Provide the (x, y) coordinate of the cell's center where the given text is located.  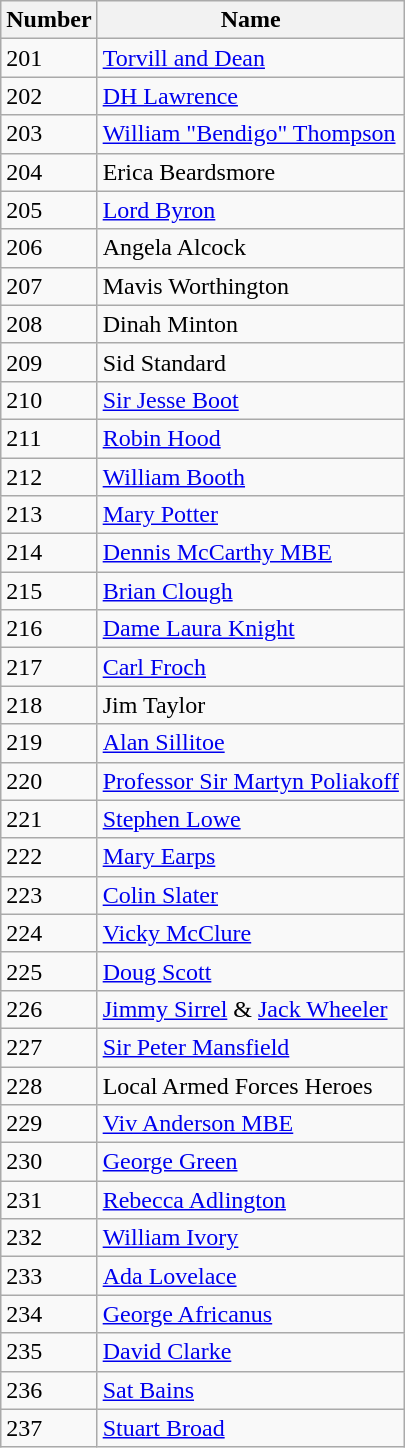
231 (49, 1200)
230 (49, 1162)
218 (49, 705)
221 (49, 819)
Doug Scott (250, 971)
Angela Alcock (250, 248)
225 (49, 971)
229 (49, 1124)
210 (49, 400)
Erica Beardsmore (250, 172)
Lord Byron (250, 210)
Sid Standard (250, 362)
214 (49, 553)
Dinah Minton (250, 324)
Stephen Lowe (250, 819)
Mary Earps (250, 857)
Carl Froch (250, 667)
Alan Sillitoe (250, 743)
Sat Bains (250, 1390)
204 (49, 172)
George Green (250, 1162)
Viv Anderson MBE (250, 1124)
215 (49, 591)
Colin Slater (250, 895)
209 (49, 362)
207 (49, 286)
Brian Clough (250, 591)
237 (49, 1428)
219 (49, 743)
228 (49, 1085)
Dennis McCarthy MBE (250, 553)
William "Bendigo" Thompson (250, 134)
226 (49, 1009)
Dame Laura Knight (250, 629)
Jimmy Sirrel & Jack Wheeler (250, 1009)
235 (49, 1352)
232 (49, 1238)
220 (49, 781)
Mary Potter (250, 515)
217 (49, 667)
233 (49, 1276)
Sir Jesse Boot (250, 400)
236 (49, 1390)
224 (49, 933)
213 (49, 515)
David Clarke (250, 1352)
Jim Taylor (250, 705)
Robin Hood (250, 438)
Mavis Worthington (250, 286)
William Booth (250, 477)
202 (49, 96)
223 (49, 895)
216 (49, 629)
William Ivory (250, 1238)
208 (49, 324)
George Africanus (250, 1314)
Sir Peter Mansfield (250, 1047)
222 (49, 857)
205 (49, 210)
234 (49, 1314)
206 (49, 248)
DH Lawrence (250, 96)
201 (49, 58)
Ada Lovelace (250, 1276)
212 (49, 477)
Stuart Broad (250, 1428)
Name (250, 20)
Rebecca Adlington (250, 1200)
Local Armed Forces Heroes (250, 1085)
Torvill and Dean (250, 58)
Professor Sir Martyn Poliakoff (250, 781)
211 (49, 438)
Vicky McClure (250, 933)
227 (49, 1047)
Number (49, 20)
203 (49, 134)
